Locate the cell with the specified text and output its [X, Y] center coordinate. 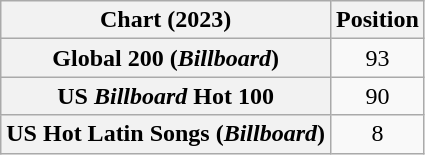
US Billboard Hot 100 [166, 96]
Position [378, 20]
90 [378, 96]
8 [378, 134]
Chart (2023) [166, 20]
US Hot Latin Songs (Billboard) [166, 134]
Global 200 (Billboard) [166, 58]
93 [378, 58]
